For the text-containing cell, return its midpoint in (x, y) coordinate format. 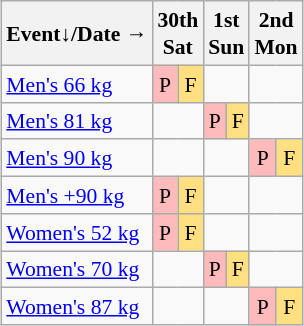
Event↓/Date → (76, 33)
Women's 87 kg (76, 306)
2ndMon (276, 33)
Men's 90 kg (76, 158)
1stSun (226, 33)
Men's +90 kg (76, 194)
Men's 81 kg (76, 120)
Women's 70 kg (76, 268)
30thSat (178, 33)
Women's 52 kg (76, 232)
Men's 66 kg (76, 84)
